Determine the [X, Y] coordinate at the center of the cell enclosing the given text.  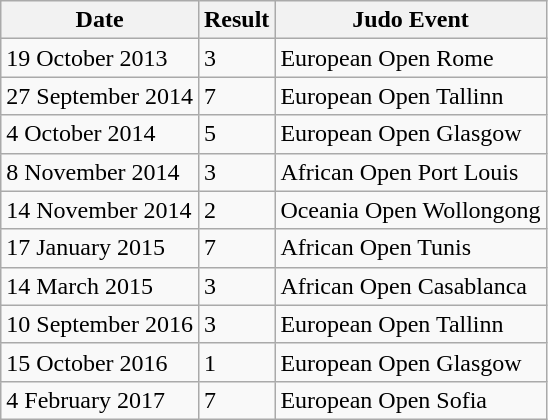
4 February 2017 [100, 400]
Result [236, 20]
14 March 2015 [100, 286]
1 [236, 362]
19 October 2013 [100, 58]
Date [100, 20]
Oceania Open Wollongong [410, 210]
African Open Tunis [410, 248]
15 October 2016 [100, 362]
14 November 2014 [100, 210]
8 November 2014 [100, 172]
European Open Sofia [410, 400]
European Open Rome [410, 58]
African Open Port Louis [410, 172]
4 October 2014 [100, 134]
African Open Casablanca [410, 286]
17 January 2015 [100, 248]
10 September 2016 [100, 324]
27 September 2014 [100, 96]
Judo Event [410, 20]
2 [236, 210]
5 [236, 134]
